Detect which cell encompasses the target text, then output its [X, Y] center coordinate. 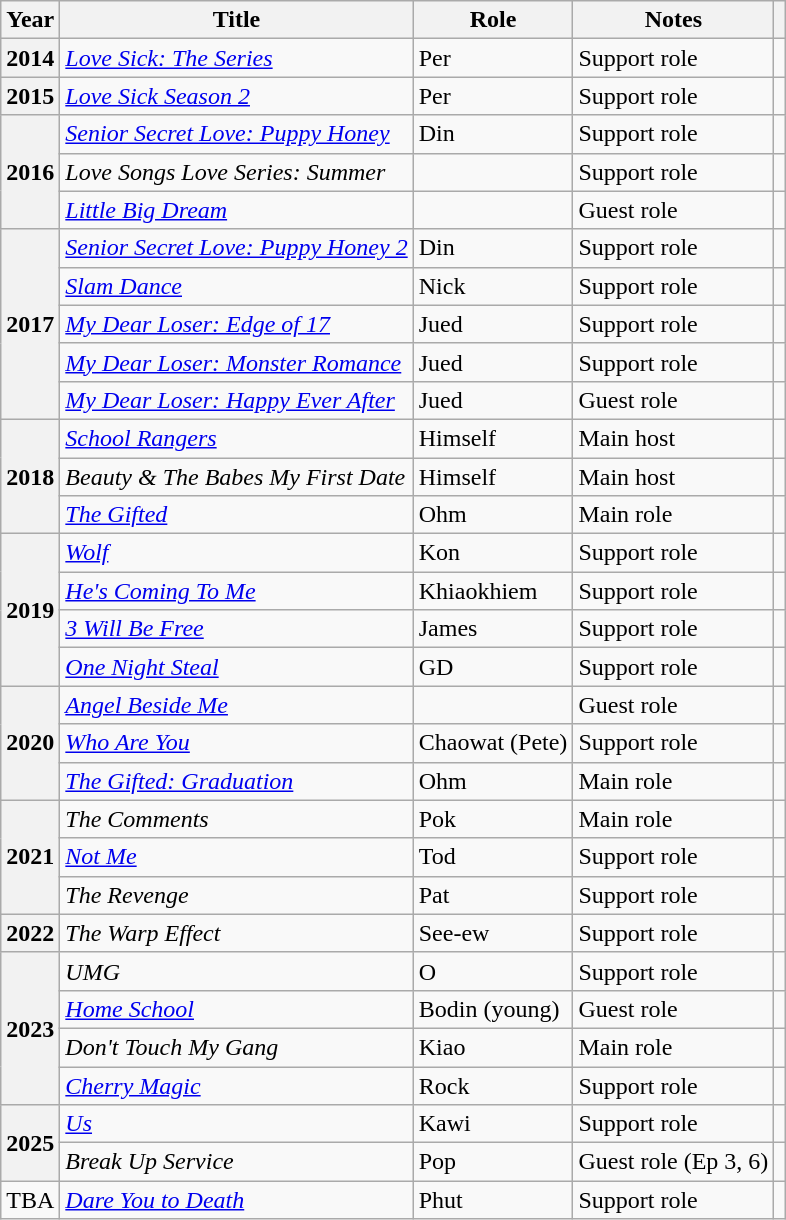
Notes [674, 20]
2017 [30, 324]
The Warp Effect [236, 933]
One Night Steal [236, 667]
My Dear Loser: Monster Romance [236, 362]
TBA [30, 1200]
3 Will Be Free [236, 629]
UMG [236, 971]
Beauty & The Babes My First Date [236, 477]
Bodin (young) [493, 1009]
Angel Beside Me [236, 705]
Pop [493, 1162]
Year [30, 20]
Kawi [493, 1124]
Guest role (Ep 3, 6) [674, 1162]
O [493, 971]
My Dear Loser: Happy Ever After [236, 400]
Role [493, 20]
Us [236, 1124]
2015 [30, 96]
Love Sick: The Series [236, 58]
2021 [30, 857]
Slam Dance [236, 286]
See-ew [493, 933]
He's Coming To Me [236, 591]
The Comments [236, 819]
Home School [236, 1009]
The Revenge [236, 895]
Wolf [236, 553]
2025 [30, 1143]
Break Up Service [236, 1162]
2020 [30, 743]
Khiaokhiem [493, 591]
GD [493, 667]
Don't Touch My Gang [236, 1047]
Pat [493, 895]
2018 [30, 476]
2023 [30, 1028]
School Rangers [236, 438]
2016 [30, 172]
Love Songs Love Series: Summer [236, 172]
James [493, 629]
2014 [30, 58]
Not Me [236, 857]
Little Big Dream [236, 210]
Dare You to Death [236, 1200]
Kon [493, 553]
Who Are You [236, 743]
The Gifted: Graduation [236, 781]
Senior Secret Love: Puppy Honey [236, 134]
Pok [493, 819]
Title [236, 20]
Kiao [493, 1047]
Chaowat (Pete) [493, 743]
Nick [493, 286]
The Gifted [236, 515]
Senior Secret Love: Puppy Honey 2 [236, 248]
Phut [493, 1200]
2019 [30, 610]
Cherry Magic [236, 1085]
My Dear Loser: Edge of 17 [236, 324]
Love Sick Season 2 [236, 96]
Rock [493, 1085]
2022 [30, 933]
Tod [493, 857]
